Provide the [X, Y] coordinate of the cell's center where the given text is located.  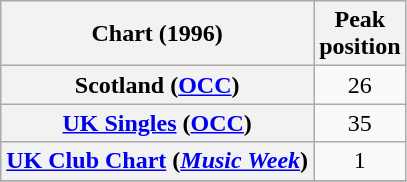
26 [360, 85]
Chart (1996) [158, 34]
UK Singles (OCC) [158, 123]
Scotland (OCC) [158, 85]
UK Club Chart (Music Week) [158, 161]
1 [360, 161]
35 [360, 123]
Peakposition [360, 34]
